Scan for the cell matching the given text and deliver its (X, Y) coordinate at center. 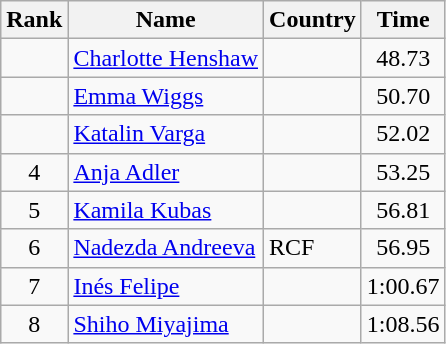
1:08.56 (403, 324)
Charlotte Henshaw (166, 58)
7 (34, 286)
56.95 (403, 248)
Inés Felipe (166, 286)
Time (403, 20)
8 (34, 324)
Name (166, 20)
Rank (34, 20)
Country (313, 20)
1:00.67 (403, 286)
4 (34, 172)
Emma Wiggs (166, 96)
48.73 (403, 58)
50.70 (403, 96)
Anja Adler (166, 172)
56.81 (403, 210)
Kamila Kubas (166, 210)
Katalin Varga (166, 134)
52.02 (403, 134)
RCF (313, 248)
6 (34, 248)
5 (34, 210)
53.25 (403, 172)
Nadezda Andreeva (166, 248)
Shiho Miyajima (166, 324)
